Locate the cell with the specified text and output its (x, y) center coordinate. 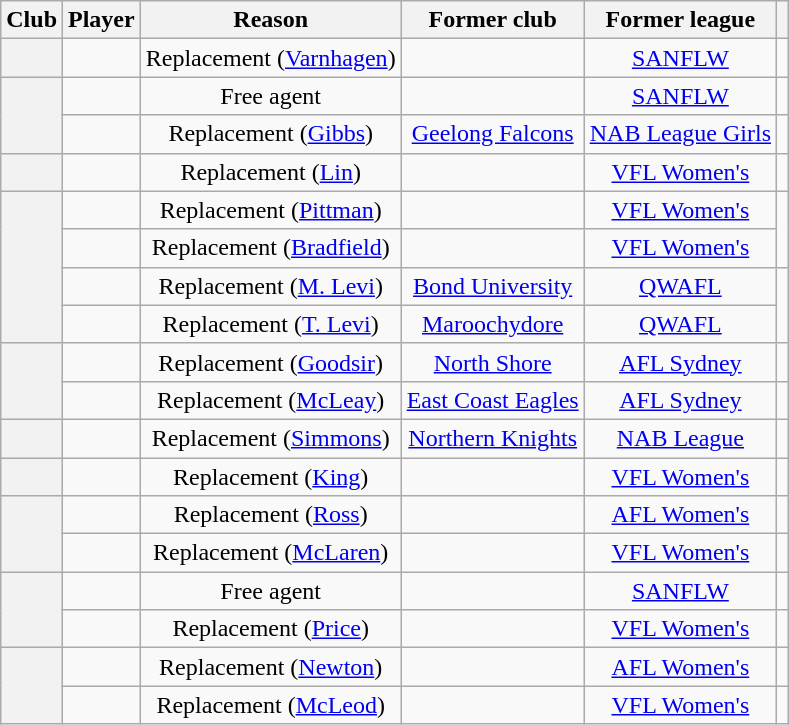
Replacement (Price) (270, 629)
Bond University (492, 286)
Northern Knights (492, 438)
Replacement (Pittman) (270, 210)
Replacement (M. Levi) (270, 286)
NAB League Girls (680, 134)
NAB League (680, 438)
Replacement (Gibbs) (270, 134)
Former club (492, 20)
Replacement (McLeod) (270, 705)
Replacement (McLaren) (270, 553)
East Coast Eagles (492, 400)
Player (102, 20)
Reason (270, 20)
Geelong Falcons (492, 134)
Replacement (Goodsir) (270, 362)
Replacement (Bradfield) (270, 248)
Replacement (Lin) (270, 172)
Maroochydore (492, 324)
Club (32, 20)
North Shore (492, 362)
Replacement (King) (270, 477)
Replacement (Varnhagen) (270, 58)
Replacement (Simmons) (270, 438)
Replacement (McLeay) (270, 400)
Former league (680, 20)
Replacement (Newton) (270, 667)
Replacement (T. Levi) (270, 324)
Replacement (Ross) (270, 515)
